Output the (x, y) coordinate of the center of the cell containing the given text.  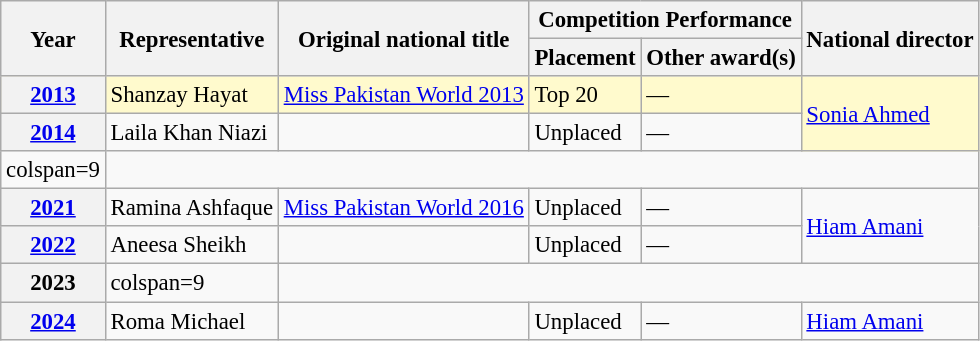
Roma Michael (192, 321)
Competition Performance (665, 20)
Original national title (404, 38)
National director (890, 38)
Top 20 (585, 95)
2024 (53, 321)
2013 (53, 95)
Shanzay Hayat (192, 95)
Laila Khan Niazi (192, 133)
Placement (585, 58)
Miss Pakistan World 2016 (404, 208)
Sonia Ahmed (890, 114)
Aneesa Sheikh (192, 245)
Miss Pakistan World 2013 (404, 95)
2021 (53, 208)
Representative (192, 38)
2022 (53, 245)
Year (53, 38)
2023 (53, 283)
Other award(s) (721, 58)
Ramina Ashfaque (192, 208)
2014 (53, 133)
